Identify which cell holds the provided text, then report its [X, Y] central coordinate. 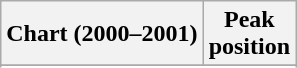
Peakposition [249, 34]
Chart (2000–2001) [102, 34]
